Find where the given text appears and provide that cell's center as [x, y] coordinate. 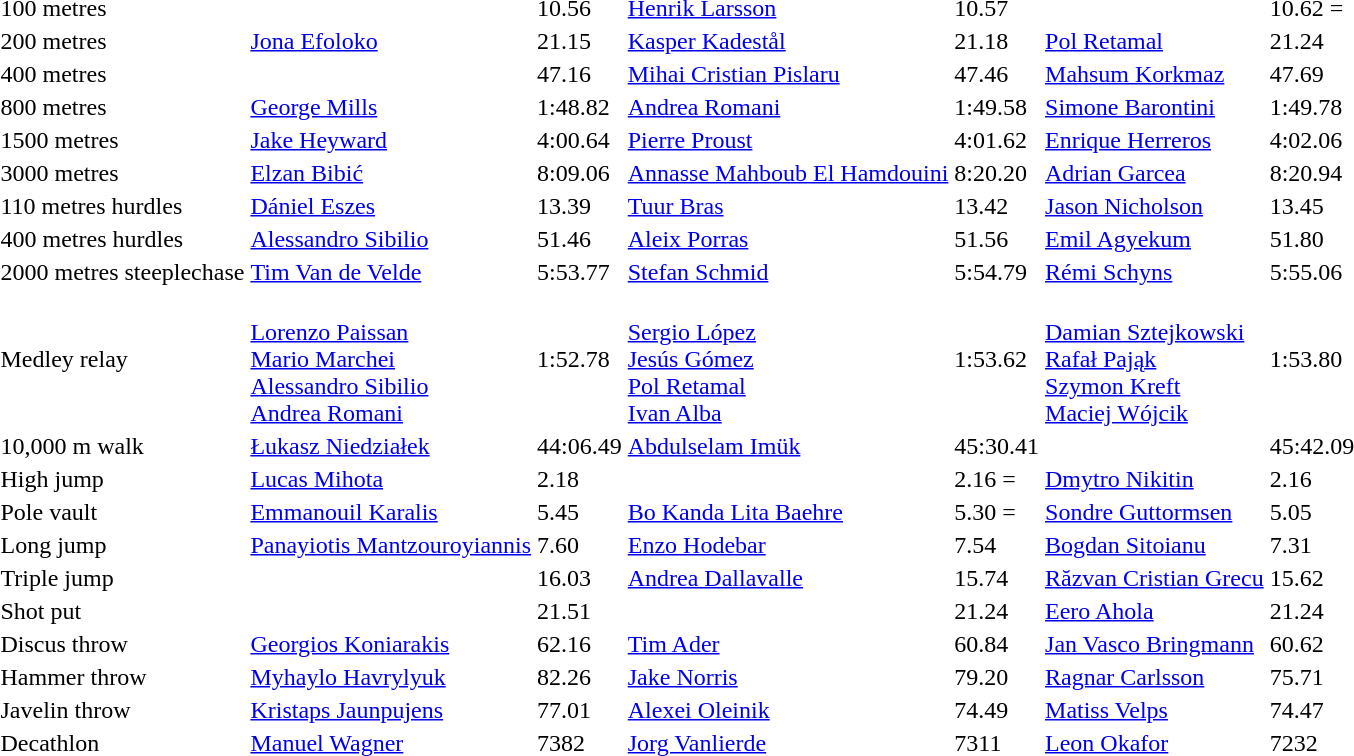
21.15 [580, 41]
1:49.58 [997, 107]
79.20 [997, 677]
62.16 [580, 644]
13.39 [580, 206]
Stefan Schmid [788, 272]
Andrea Dallavalle [788, 578]
Sergio LópezJesús GómezPol RetamalIvan Alba [788, 359]
Eero Ahola [1155, 611]
8:20.20 [997, 173]
2.18 [580, 479]
5.30 = [997, 512]
Panayiotis Mantzouroyiannis [391, 545]
Dániel Eszes [391, 206]
Myhaylo Havrylyuk [391, 677]
16.03 [580, 578]
45:30.41 [997, 446]
Andrea Romani [788, 107]
4:00.64 [580, 140]
5:53.77 [580, 272]
47.16 [580, 74]
5:54.79 [997, 272]
Simone Barontini [1155, 107]
5.45 [580, 512]
Adrian Garcea [1155, 173]
Jona Efoloko [391, 41]
1:52.78 [580, 359]
7.60 [580, 545]
Dmytro Nikitin [1155, 479]
51.56 [997, 239]
1:53.62 [997, 359]
Enzo Hodebar [788, 545]
Ragnar Carlsson [1155, 677]
21.51 [580, 611]
51.46 [580, 239]
Annasse Mahboub El Hamdouini [788, 173]
Jake Norris [788, 677]
Jason Nicholson [1155, 206]
Mihai Cristian Pislaru [788, 74]
82.26 [580, 677]
77.01 [580, 710]
Bo Kanda Lita Baehre [788, 512]
Rémi Schyns [1155, 272]
Jake Heyward [391, 140]
Alessandro Sibilio [391, 239]
60.84 [997, 644]
2.16 = [997, 479]
Matiss Velps [1155, 710]
1:48.82 [580, 107]
Lucas Mihota [391, 479]
Elzan Bibić [391, 173]
Pol Retamal [1155, 41]
21.18 [997, 41]
Emmanouil Karalis [391, 512]
Emil Agyekum [1155, 239]
44:06.49 [580, 446]
Kristaps Jaunpujens [391, 710]
4:01.62 [997, 140]
Damian SztejkowskiRafał PająkSzymon KreftMaciej Wójcik [1155, 359]
13.42 [997, 206]
47.46 [997, 74]
Bogdan Sitoianu [1155, 545]
Aleix Porras [788, 239]
Sondre Guttormsen [1155, 512]
8:09.06 [580, 173]
Abdulselam Imük [788, 446]
Tuur Bras [788, 206]
Alexei Oleinik [788, 710]
Tim Van de Velde [391, 272]
Łukasz Niedziałek [391, 446]
Kasper Kadestål [788, 41]
Mahsum Korkmaz [1155, 74]
7.54 [997, 545]
Enrique Herreros [1155, 140]
Lorenzo PaissanMario MarcheiAlessandro SibilioAndrea Romani [391, 359]
Pierre Proust [788, 140]
Răzvan Cristian Grecu [1155, 578]
Georgios Koniarakis [391, 644]
George Mills [391, 107]
15.74 [997, 578]
74.49 [997, 710]
Tim Ader [788, 644]
Jan Vasco Bringmann [1155, 644]
21.24 [997, 611]
